Locate the cell with the specified text and output its [X, Y] center coordinate. 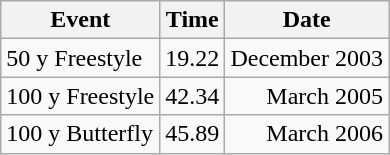
March 2005 [307, 96]
Event [80, 20]
Time [192, 20]
19.22 [192, 58]
100 y Butterfly [80, 134]
March 2006 [307, 134]
45.89 [192, 134]
Date [307, 20]
42.34 [192, 96]
50 y Freestyle [80, 58]
100 y Freestyle [80, 96]
December 2003 [307, 58]
